Scan for the cell matching the given text and deliver its [x, y] coordinate at center. 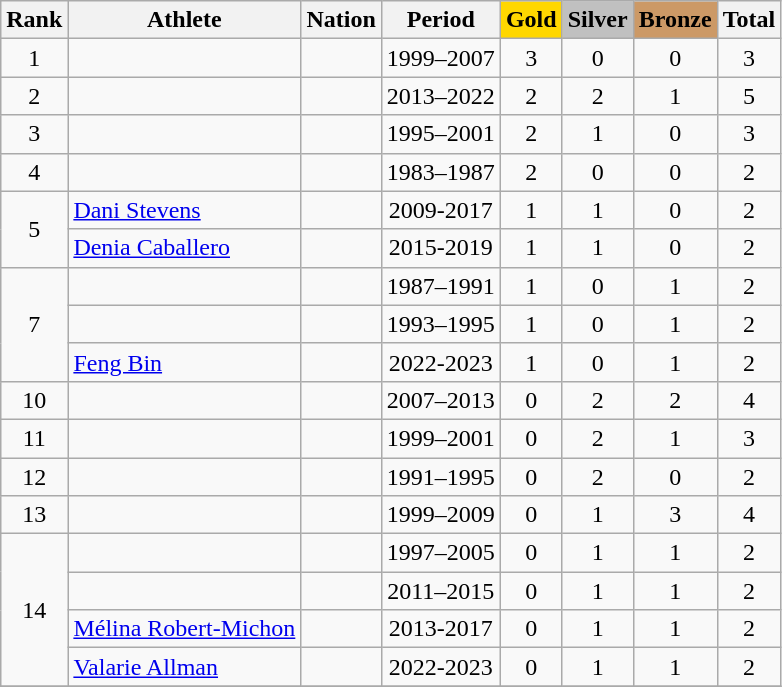
Nation [341, 20]
Total [749, 20]
2013-2017 [440, 629]
Feng Bin [184, 362]
7 [34, 324]
13 [34, 515]
1993–1995 [440, 324]
Silver [598, 20]
1983–1987 [440, 172]
Mélina Robert-Michon [184, 629]
1995–2001 [440, 134]
2015-2019 [440, 248]
Valarie Allman [184, 667]
1997–2005 [440, 553]
Denia Caballero [184, 248]
2013–2022 [440, 96]
Athlete [184, 20]
2007–2013 [440, 400]
1999–2009 [440, 515]
1999–2007 [440, 58]
2009-2017 [440, 210]
14 [34, 610]
10 [34, 400]
12 [34, 477]
Rank [34, 20]
Gold [531, 20]
1999–2001 [440, 438]
1991–1995 [440, 477]
11 [34, 438]
Dani Stevens [184, 210]
1987–1991 [440, 286]
Bronze [675, 20]
2011–2015 [440, 591]
Period [440, 20]
